Return the [X, Y] coordinate for the center point of the cell that contains the specified text.  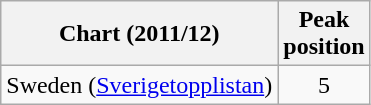
5 [324, 85]
Sweden (Sverigetopplistan) [140, 85]
Chart (2011/12) [140, 34]
Peakposition [324, 34]
